Return [X, Y] of the center of cell containing provided text 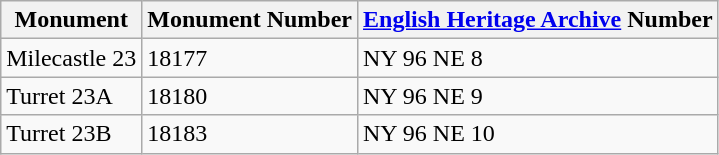
NY 96 NE 8 [538, 58]
18180 [250, 96]
Turret 23A [72, 96]
Turret 23B [72, 134]
NY 96 NE 9 [538, 96]
English Heritage Archive Number [538, 20]
Monument [72, 20]
Milecastle 23 [72, 58]
18183 [250, 134]
NY 96 NE 10 [538, 134]
18177 [250, 58]
Monument Number [250, 20]
